Return the (x, y) coordinate for the center point of the cell that contains the specified text.  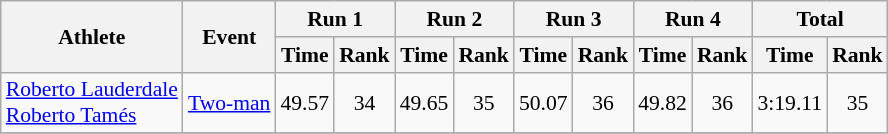
49.65 (424, 102)
Run 3 (574, 19)
Event (230, 36)
Run 2 (454, 19)
Roberto LauderdaleRoberto Tamés (92, 102)
49.82 (662, 102)
34 (364, 102)
Run 4 (692, 19)
49.57 (304, 102)
Two-man (230, 102)
Total (820, 19)
Athlete (92, 36)
Run 1 (334, 19)
50.07 (544, 102)
3:19.11 (790, 102)
